Detect which cell encompasses the target text, then output its [X, Y] center coordinate. 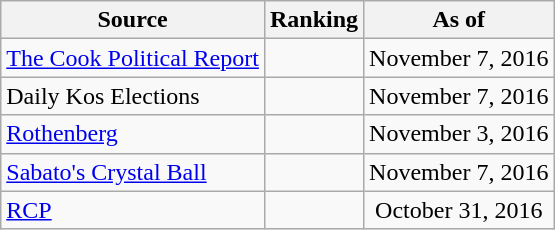
Ranking [314, 20]
As of [459, 20]
October 31, 2016 [459, 210]
Sabato's Crystal Ball [133, 172]
RCP [133, 210]
November 3, 2016 [459, 134]
Rothenberg [133, 134]
Source [133, 20]
Daily Kos Elections [133, 96]
The Cook Political Report [133, 58]
